Return the (X, Y) coordinate for the center point of the cell that contains the specified text.  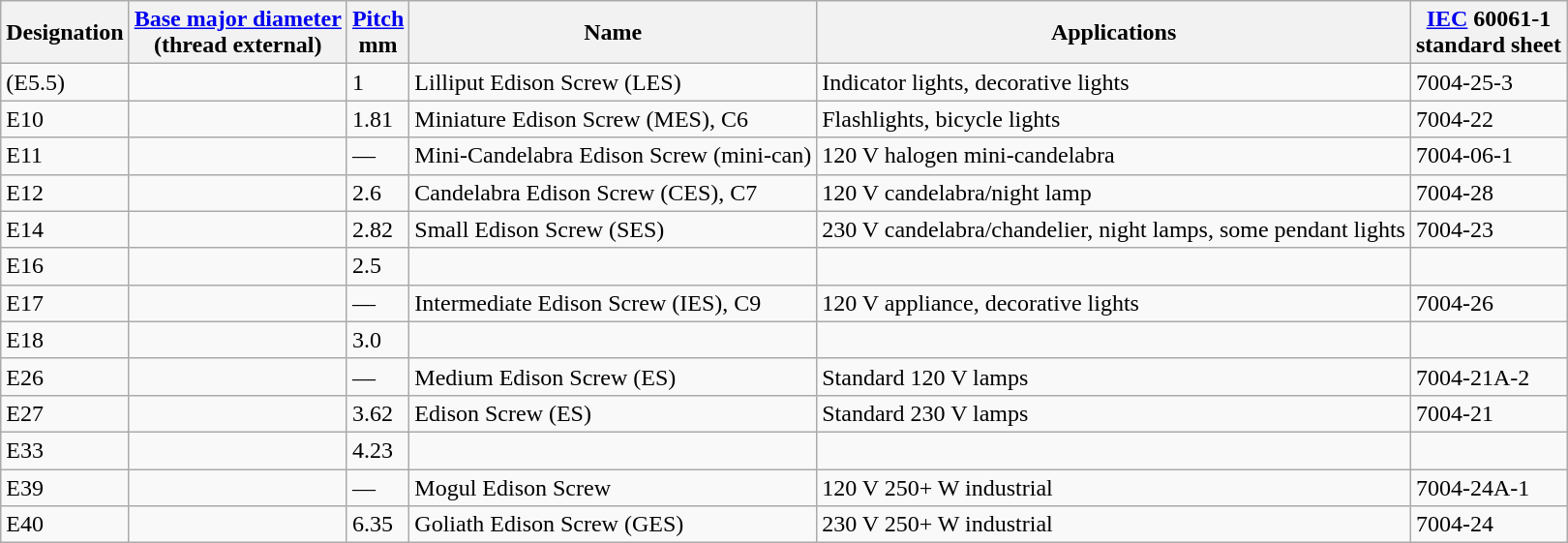
Miniature Edison Screw (MES), C6 (614, 119)
E27 (65, 413)
120 V halogen mini-candelabra (1114, 156)
3.0 (377, 340)
Mogul Edison Screw (614, 487)
Name (614, 33)
7004-25-3 (1489, 82)
7004-21 (1489, 413)
120 V 250+ W industrial (1114, 487)
6.35 (377, 525)
Standard 230 V lamps (1114, 413)
1.81 (377, 119)
(E5.5) (65, 82)
Goliath Edison Screw (GES) (614, 525)
7004-22 (1489, 119)
Standard 120 V lamps (1114, 377)
7004-26 (1489, 303)
7004-24A-1 (1489, 487)
Flashlights, bicycle lights (1114, 119)
Edison Screw (ES) (614, 413)
4.23 (377, 450)
Intermediate Edison Screw (IES), C9 (614, 303)
Designation (65, 33)
7004-23 (1489, 229)
E18 (65, 340)
E17 (65, 303)
Mini-Candelabra Edison Screw (mini-can) (614, 156)
120 V candelabra/night lamp (1114, 193)
E10 (65, 119)
Indicator lights, decorative lights (1114, 82)
7004-24 (1489, 525)
Pitchmm (377, 33)
Small Edison Screw (SES) (614, 229)
7004-21A-2 (1489, 377)
120 V appliance, decorative lights (1114, 303)
Base major diameter(thread external) (238, 33)
Candelabra Edison Screw (CES), C7 (614, 193)
Applications (1114, 33)
3.62 (377, 413)
E39 (65, 487)
Medium Edison Screw (ES) (614, 377)
E14 (65, 229)
IEC 60061-1standard sheet (1489, 33)
2.5 (377, 266)
E12 (65, 193)
1 (377, 82)
E11 (65, 156)
2.6 (377, 193)
E40 (65, 525)
2.82 (377, 229)
Lilliput Edison Screw (LES) (614, 82)
E26 (65, 377)
230 V candelabra/chandelier, night lamps, some pendant lights (1114, 229)
7004-06-1 (1489, 156)
E16 (65, 266)
230 V 250+ W industrial (1114, 525)
E33 (65, 450)
7004-28 (1489, 193)
